Detect which cell encompasses the target text, then output its (x, y) center coordinate. 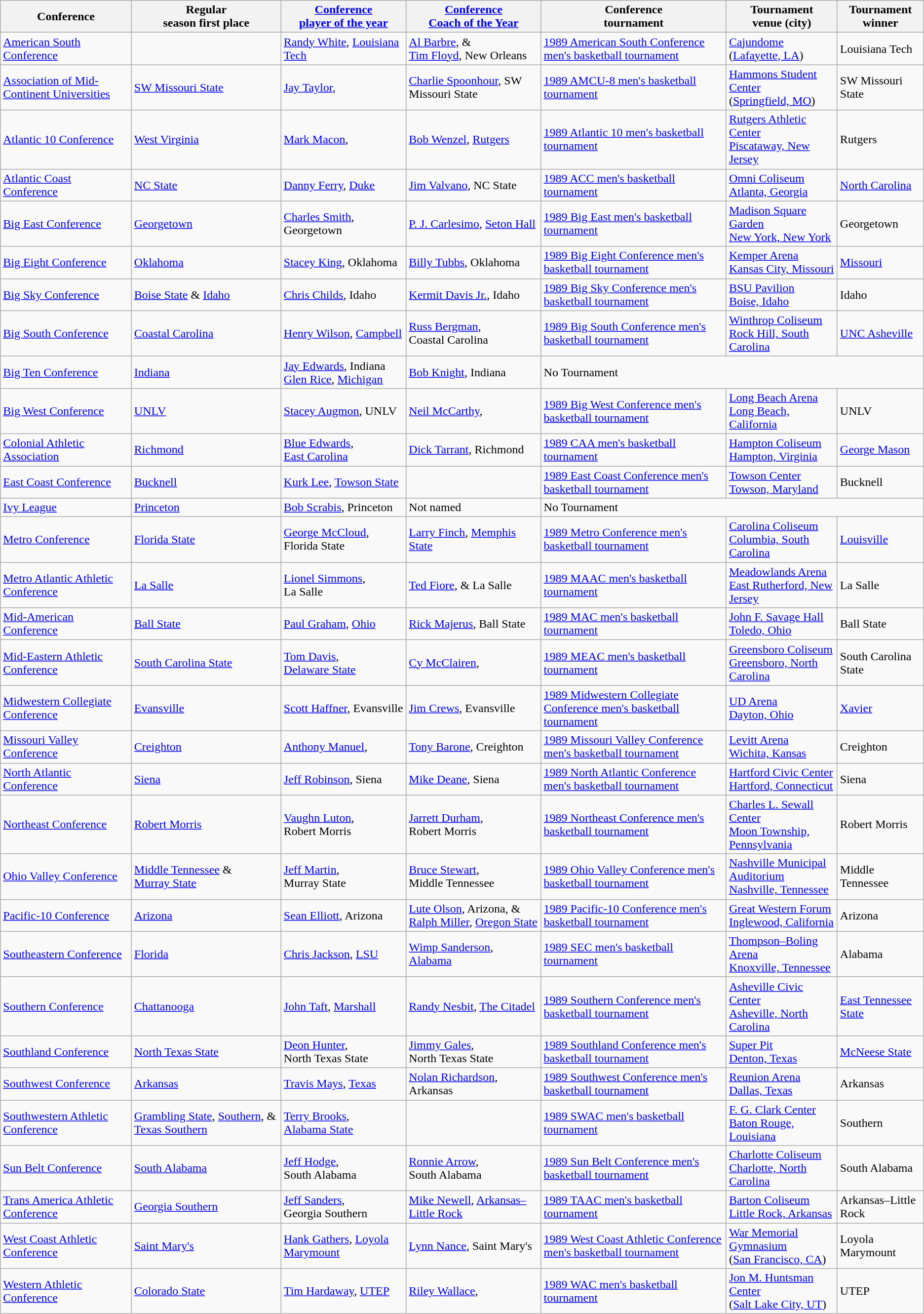
1989 West Coast Athletic Conference men's basketball tournament (634, 1246)
1989 Northeast Conference men's basketball tournament (634, 825)
Neil McCarthy, (474, 411)
Jon M. Huntsman Center(Salt Lake City, UT) (782, 1291)
East Coast Conference (66, 482)
West Virginia (206, 139)
North Atlantic Conference (66, 779)
Northeast Conference (66, 825)
Bob Wenzel, Rutgers (474, 139)
Nolan Richardson, Arkansas (474, 1083)
UNC Asheville (881, 333)
McNeese State (881, 1052)
Chris Childs, Idaho (344, 294)
F. G. Clark CenterBaton Rouge, Louisiana (782, 1123)
Middle Tennessee (881, 876)
1989 Sun Belt Conference men's basketball tournament (634, 1168)
Danny Ferry, Duke (344, 185)
Great Western ForumInglewood, California (782, 916)
Long Beach ArenaLong Beach, California (782, 411)
Sean Elliott, Arizona (344, 916)
Oklahoma (206, 263)
Kemper ArenaKansas City, Missouri (782, 263)
Big West Conference (66, 411)
1989 SEC men's basketball tournament (634, 954)
American South Conference (66, 48)
Bob Knight, Indiana (474, 372)
West Coast Athletic Conference (66, 1246)
Rutgers (881, 139)
Pacific-10 Conference (66, 916)
Tom Davis, Delaware State (344, 663)
Jeff Hodge, South Alabama (344, 1168)
Metro Atlantic Athletic Conference (66, 585)
Middle Tennessee & Murray State (206, 876)
Hammons Student Center(Springfield, MO) (782, 87)
1989 Big Eight Conference men's basketball tournament (634, 263)
Deon Hunter, North Texas State (344, 1052)
Towson CenterTowson, Maryland (782, 482)
1989 Big East men's basketball tournament (634, 224)
Conference tournament (634, 17)
UTEP (881, 1291)
Anthony Manuel, (344, 747)
Terry Brooks, Alabama State (344, 1123)
Lute Olson, Arizona, &Ralph Miller, Oregon State (474, 916)
Thompson–Boling ArenaKnoxville, Tennessee (782, 954)
Mid-Eastern Athletic Conference (66, 663)
1989 Southern Conference men's basketball tournament (634, 1006)
Alabama (881, 954)
Charlie Spoonhour, SW Missouri State (474, 87)
1989 MAAC men's basketball tournament (634, 585)
Georgia Southern (206, 1207)
John Taft, Marshall (344, 1006)
Indiana (206, 372)
Not named (474, 508)
Florida (206, 954)
Grambling State, Southern, & Texas Southern (206, 1123)
1989 Big West Conference men's basketball tournament (634, 411)
Bob Scrabis, Princeton (344, 508)
Randy Nesbit, The Citadel (474, 1006)
Lionel Simmons, La Salle (344, 585)
Hank Gathers, Loyola Marymount (344, 1246)
Russ Bergman, Coastal Carolina (474, 333)
Conference player of the year (344, 17)
Colonial Athletic Association (66, 449)
North Texas State (206, 1052)
Mark Macon, (344, 139)
Ted Fiore, & La Salle (474, 585)
Vaughn Luton, Robert Morris (344, 825)
Southwest Conference (66, 1083)
Charlotte ColiseumCharlotte, North Carolina (782, 1168)
1989 MEAC men's basketball tournament (634, 663)
Xavier (881, 708)
Tournament venue (city) (782, 17)
John F. Savage HallToledo, Ohio (782, 624)
NC State (206, 185)
1989 Midwestern Collegiate Conference men's basketball tournament (634, 708)
Loyola Marymount (881, 1246)
Wimp Sanderson, Alabama (474, 954)
Coastal Carolina (206, 333)
Jeff Sanders, Georgia Southern (344, 1207)
Barton ColiseumLittle Rock, Arkansas (782, 1207)
George Mason (881, 449)
Princeton (206, 508)
1989 SWAC men's basketball tournament (634, 1123)
Stacey Augmon, UNLV (344, 411)
Trans America Athletic Conference (66, 1207)
Conference (66, 17)
Greensboro ColiseumGreensboro, North Carolina (782, 663)
1989 AMCU-8 men's basketball tournament (634, 87)
Randy White, Louisiana Tech (344, 48)
Jay Edwards, IndianaGlen Rice, Michigan (344, 372)
Southland Conference (66, 1052)
1989 Southwest Conference men's basketball tournament (634, 1083)
Jeff Martin, Murray State (344, 876)
Asheville Civic CenterAsheville, North Carolina (782, 1006)
Cy McClairen, (474, 663)
Super PitDenton, Texas (782, 1052)
Winthrop ColiseumRock Hill, South Carolina (782, 333)
War Memorial Gymnasium(San Francisco, CA) (782, 1246)
Kermit Davis Jr., Idaho (474, 294)
Southern (881, 1123)
Big East Conference (66, 224)
Scott Haffner, Evansville (344, 708)
1989 Ohio Valley Conference men's basketball tournament (634, 876)
Blue Edwards, East Carolina (344, 449)
Atlantic 10 Conference (66, 139)
Mid-American Conference (66, 624)
George McCloud, Florida State (344, 540)
Tournament winner (881, 17)
Midwestern Collegiate Conference (66, 708)
Meadowlands ArenaEast Rutherford, New Jersey (782, 585)
1989 Atlantic 10 men's basketball tournament (634, 139)
Jim Valvano, NC State (474, 185)
Stacey King, Oklahoma (344, 263)
1989 MAC men's basketball tournament (634, 624)
1989 Pacific-10 Conference men's basketball tournament (634, 916)
Boise State & Idaho (206, 294)
Reunion ArenaDallas, Texas (782, 1083)
Southwestern Athletic Conference (66, 1123)
Ivy League (66, 508)
Tim Hardaway, UTEP (344, 1291)
Mike Deane, Siena (474, 779)
1989 Southland Conference men's basketball tournament (634, 1052)
Jim Crews, Evansville (474, 708)
Ronnie Arrow, South Alabama (474, 1168)
Big Sky Conference (66, 294)
Madison Square GardenNew York, New York (782, 224)
Lynn Nance, Saint Mary's (474, 1246)
Idaho (881, 294)
North Carolina (881, 185)
Kurk Lee, Towson State (344, 482)
1989 ACC men's basketball tournament (634, 185)
Evansville (206, 708)
Sun Belt Conference (66, 1168)
Larry Finch, Memphis State (474, 540)
Ohio Valley Conference (66, 876)
Missouri Valley Conference (66, 747)
Charles Smith, Georgetown (344, 224)
Tony Barone, Creighton (474, 747)
Omni ColiseumAtlanta, Georgia (782, 185)
Charles L. Sewall CenterMoon Township, Pennsylvania (782, 825)
Regular season first place (206, 17)
1989 American South Conference men's basketball tournament (634, 48)
Richmond (206, 449)
Jay Taylor, (344, 87)
Nashville Municipal AuditoriumNashville, Tennessee (782, 876)
Metro Conference (66, 540)
Jeff Robinson, Siena (344, 779)
P. J. Carlesimo, Seton Hall (474, 224)
Chris Jackson, LSU (344, 954)
Saint Mary's (206, 1246)
Billy Tubbs, Oklahoma (474, 263)
Rutgers Athletic CenterPiscataway, New Jersey (782, 139)
Jimmy Gales, North Texas State (474, 1052)
1989 Big Sky Conference men's basketball tournament (634, 294)
1989 East Coast Conference men's basketball tournament (634, 482)
Al Barbre, &Tim Floyd, New Orleans (474, 48)
1989 WAC men's basketball tournament (634, 1291)
Paul Graham, Ohio (344, 624)
East Tennessee State (881, 1006)
Levitt ArenaWichita, Kansas (782, 747)
Association of Mid-Continent Universities (66, 87)
Western Athletic Conference (66, 1291)
Jarrett Durham, Robert Morris (474, 825)
Big Ten Conference (66, 372)
Mike Newell, Arkansas–Little Rock (474, 1207)
Colorado State (206, 1291)
Chattanooga (206, 1006)
Big Eight Conference (66, 263)
UD ArenaDayton, Ohio (782, 708)
Louisville (881, 540)
1989 North Atlantic Conference men's basketball tournament (634, 779)
Southern Conference (66, 1006)
Arkansas–Little Rock (881, 1207)
Conference Coach of the Year (474, 17)
Missouri (881, 263)
Carolina ColiseumColumbia, South Carolina (782, 540)
Henry Wilson, Campbell (344, 333)
Riley Wallace, (474, 1291)
Louisiana Tech (881, 48)
Southeastern Conference (66, 954)
Big South Conference (66, 333)
Dick Tarrant, Richmond (474, 449)
1989 Metro Conference men's basketball tournament (634, 540)
1989 CAA men's basketball tournament (634, 449)
Bruce Stewart, Middle Tennessee (474, 876)
1989 Missouri Valley Conference men's basketball tournament (634, 747)
BSU PavilionBoise, Idaho (782, 294)
Travis Mays, Texas (344, 1083)
Hampton ColiseumHampton, Virginia (782, 449)
Florida State (206, 540)
Rick Majerus, Ball State (474, 624)
1989 TAAC men's basketball tournament (634, 1207)
Hartford Civic Center Hartford, Connecticut (782, 779)
Atlantic Coast Conference (66, 185)
1989 Big South Conference men's basketball tournament (634, 333)
Cajundome(Lafayette, LA) (782, 48)
